Find where the given text appears and provide that cell's center as [X, Y] coordinate. 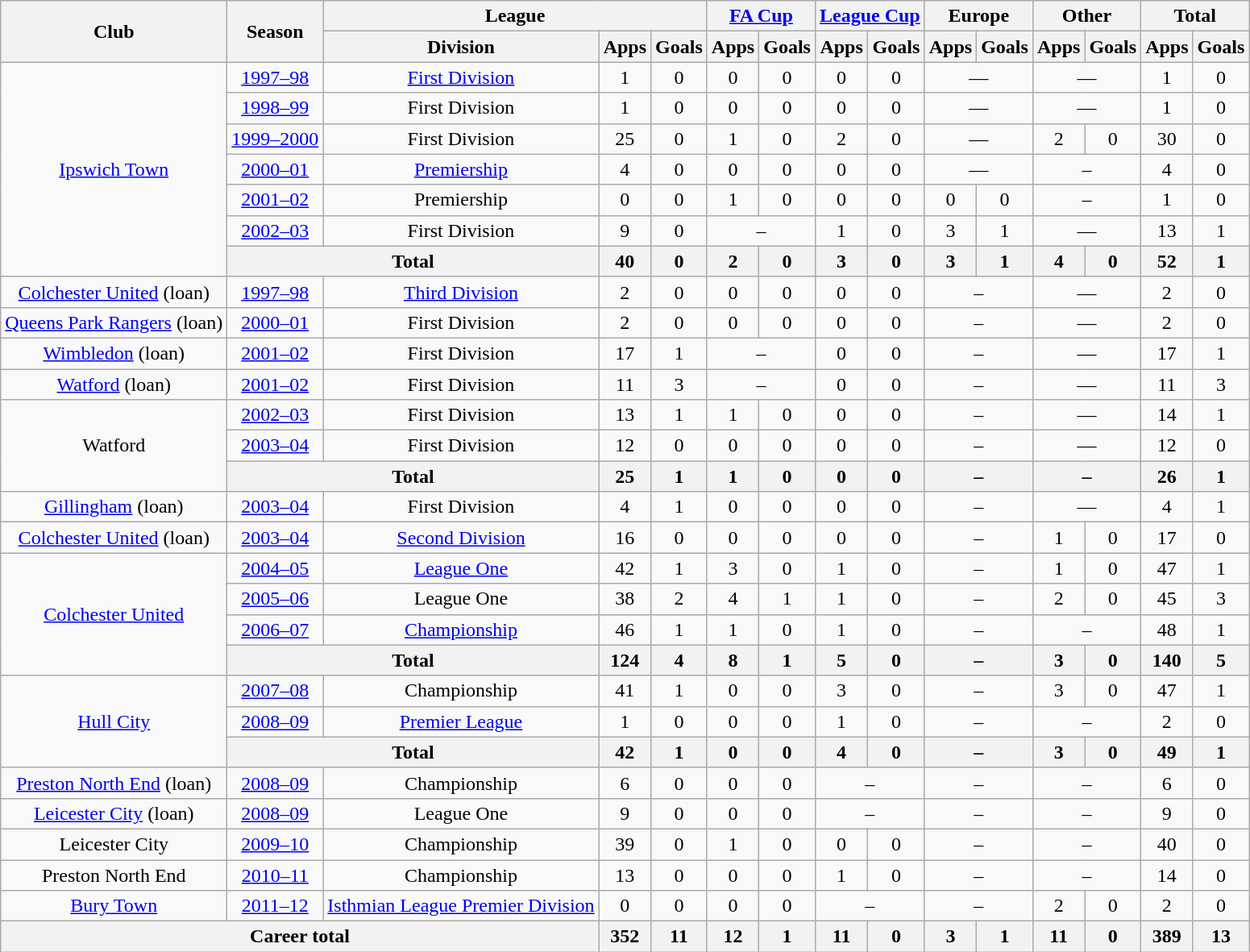
Hull City [114, 721]
Ipswich Town [114, 169]
League Cup [870, 16]
38 [625, 599]
140 [1167, 660]
8 [733, 660]
League [516, 16]
Leicester City (loan) [114, 813]
Premier League [461, 721]
Third Division [461, 292]
30 [1167, 139]
124 [625, 660]
41 [625, 691]
1998–99 [276, 108]
Division [461, 47]
Colchester United [114, 614]
Season [276, 31]
Europe [978, 16]
Second Division [461, 538]
2005–06 [276, 599]
49 [1167, 752]
Career total [300, 937]
2007–08 [276, 691]
39 [625, 844]
FA Cup [761, 16]
Bury Town [114, 906]
Isthmian League Premier Division [461, 906]
48 [1167, 630]
Watford [114, 446]
Other [1086, 16]
16 [625, 538]
52 [1167, 261]
Queens Park Rangers (loan) [114, 322]
26 [1167, 476]
Watford (loan) [114, 385]
352 [625, 937]
Club [114, 31]
Preston North End (loan) [114, 783]
2004–05 [276, 568]
Leicester City [114, 844]
389 [1167, 937]
2010–11 [276, 875]
Wimbledon (loan) [114, 353]
45 [1167, 599]
Gillingham (loan) [114, 507]
2009–10 [276, 844]
46 [625, 630]
2006–07 [276, 630]
2011–12 [276, 906]
1999–2000 [276, 139]
Preston North End [114, 875]
